Detect which cell encompasses the target text, then output its (X, Y) center coordinate. 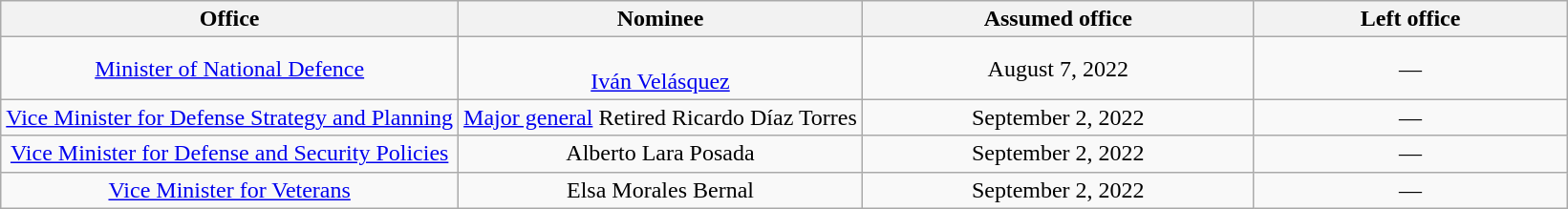
Office (229, 19)
Alberto Lara Posada (661, 154)
Vice Minister for Veterans (229, 190)
Vice Minister for Defense and Security Policies (229, 154)
Major general Retired Ricardo Díaz Torres (661, 117)
Minister of National Defence (229, 69)
Left office (1410, 19)
Iván Velásquez (661, 69)
Vice Minister for Defense Strategy and Planning (229, 117)
Assumed office (1058, 19)
Nominee (661, 19)
August 7, 2022 (1058, 69)
Elsa Morales Bernal (661, 190)
